Search for the cell housing the specified text and yield its [X, Y] center coordinate. 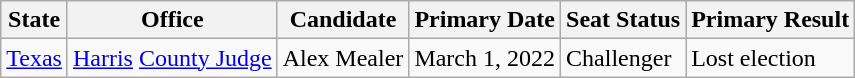
Alex Mealer [343, 58]
Primary Date [485, 20]
Office [172, 20]
State [34, 20]
Primary Result [770, 20]
March 1, 2022 [485, 58]
Texas [34, 58]
Lost election [770, 58]
Candidate [343, 20]
Harris County Judge [172, 58]
Seat Status [624, 20]
Challenger [624, 58]
